Identify which cell holds the provided text, then report its (X, Y) central coordinate. 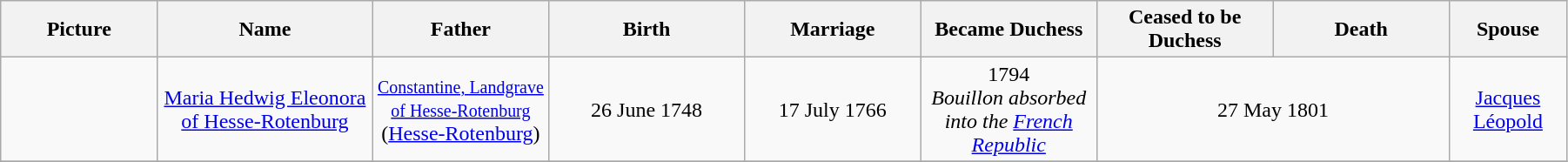
Constantine, Landgrave of Hesse-Rotenburg (Hesse-Rotenburg) (460, 110)
Spouse (1507, 30)
Picture (79, 30)
Father (460, 30)
Death (1361, 30)
27 May 1801 (1272, 110)
Name (265, 30)
Maria Hedwig Eleonora of Hesse-Rotenburg (265, 110)
26 June 1748 (647, 110)
Birth (647, 30)
Marriage (833, 30)
Ceased to be Duchess (1184, 30)
Jacques Léopold (1507, 110)
17 July 1766 (833, 110)
Became Duchess (1008, 30)
1794Bouillon absorbed into the French Republic (1008, 110)
